Scan for the cell matching the given text and deliver its [X, Y] coordinate at center. 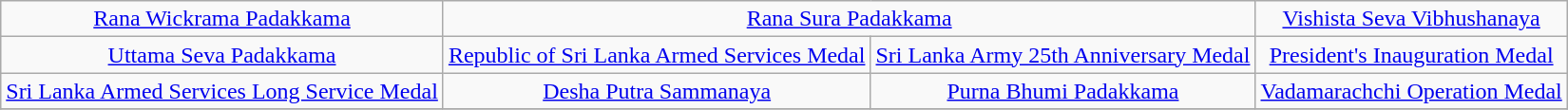
Republic of Sri Lanka Armed Services Medal [657, 55]
Rana Sura Padakkama [850, 19]
Vishista Seva Vibhushanaya [1411, 19]
Sri Lanka Armed Services Long Service Medal [222, 91]
Uttama Seva Padakkama [222, 55]
Rana Wickrama Padakkama [222, 19]
Desha Putra Sammanaya [657, 91]
Purna Bhumi Padakkama [1062, 91]
Vadamarachchi Operation Medal [1411, 91]
Sri Lanka Army 25th Anniversary Medal [1062, 55]
President's Inauguration Medal [1411, 55]
